Pinpoint the cell where the given text exists, returning its [x, y] midpoint coordinate. 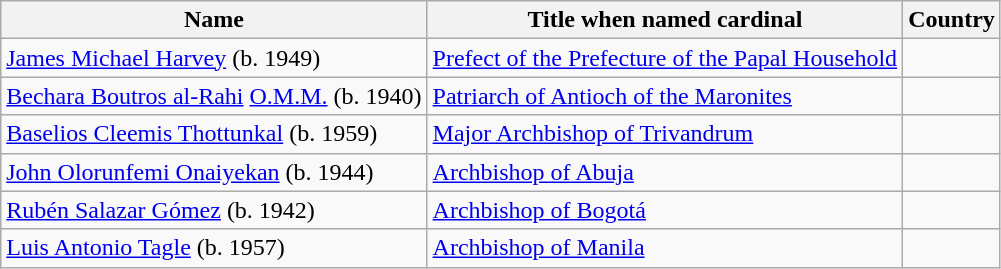
Archbishop of Abuja [665, 172]
Luis Antonio Tagle (b. 1957) [214, 248]
James Michael Harvey (b. 1949) [214, 58]
Title when named cardinal [665, 20]
Major Archbishop of Trivandrum [665, 134]
Archbishop of Manila [665, 248]
Name [214, 20]
Prefect of the Prefecture of the Papal Household [665, 58]
Archbishop of Bogotá [665, 210]
Baselios Cleemis Thottunkal (b. 1959) [214, 134]
Country [952, 20]
John Olorunfemi Onaiyekan (b. 1944) [214, 172]
Patriarch of Antioch of the Maronites [665, 96]
Rubén Salazar Gómez (b. 1942) [214, 210]
Bechara Boutros al-Rahi O.M.M. (b. 1940) [214, 96]
